Locate the cell with the specified text and output its (x, y) center coordinate. 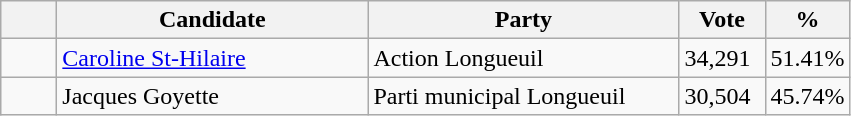
Parti municipal Longueuil (524, 96)
51.41% (808, 58)
Action Longueuil (524, 58)
Candidate (212, 20)
Caroline St-Hilaire (212, 58)
45.74% (808, 96)
Jacques Goyette (212, 96)
% (808, 20)
34,291 (722, 58)
Party (524, 20)
30,504 (722, 96)
Vote (722, 20)
